Find where the given text appears and provide that cell's center as [X, Y] coordinate. 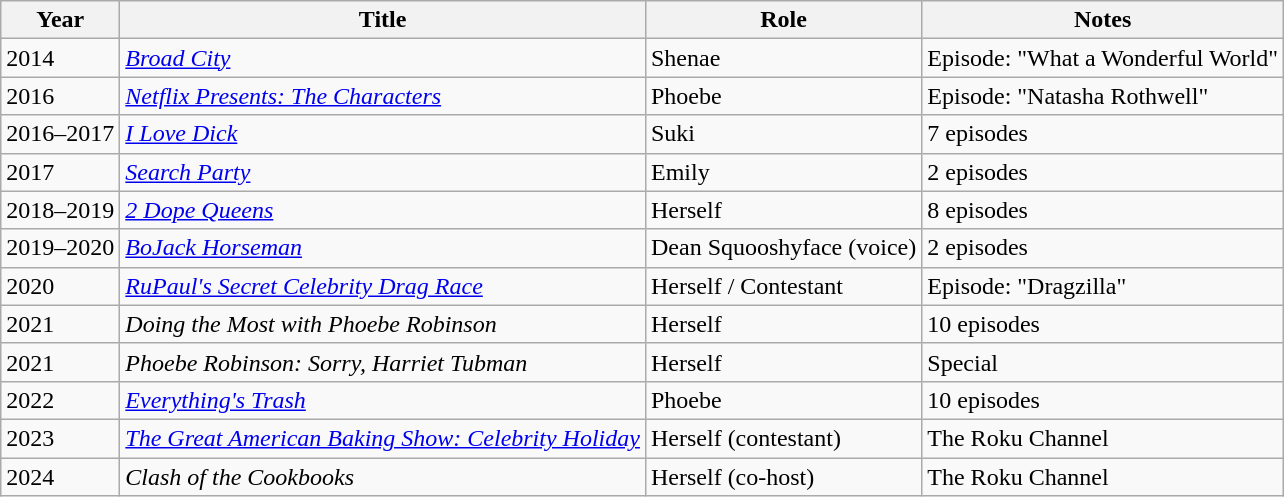
Doing the Most with Phoebe Robinson [383, 324]
Title [383, 20]
2 Dope Queens [383, 210]
7 episodes [1103, 134]
Role [783, 20]
Episode: "What a Wonderful World" [1103, 58]
Netflix Presents: The Characters [383, 96]
2016 [60, 96]
BoJack Horseman [383, 248]
Search Party [383, 172]
2020 [60, 286]
Suki [783, 134]
Dean Squooshyface (voice) [783, 248]
2023 [60, 438]
Broad City [383, 58]
Episode: "Dragzilla" [1103, 286]
Clash of the Cookbooks [383, 477]
Episode: "Natasha Rothwell" [1103, 96]
RuPaul's Secret Celebrity Drag Race [383, 286]
2017 [60, 172]
Everything's Trash [383, 400]
I Love Dick [383, 134]
2022 [60, 400]
2024 [60, 477]
Notes [1103, 20]
2019–2020 [60, 248]
2018–2019 [60, 210]
2014 [60, 58]
2016–2017 [60, 134]
Special [1103, 362]
Shenae [783, 58]
The Great American Baking Show: Celebrity Holiday [383, 438]
8 episodes [1103, 210]
Herself / Contestant [783, 286]
Herself (co-host) [783, 477]
Emily [783, 172]
Year [60, 20]
Herself (contestant) [783, 438]
Phoebe Robinson: Sorry, Harriet Tubman [383, 362]
